Determine the [x, y] coordinate at the center of the cell enclosing the given text.  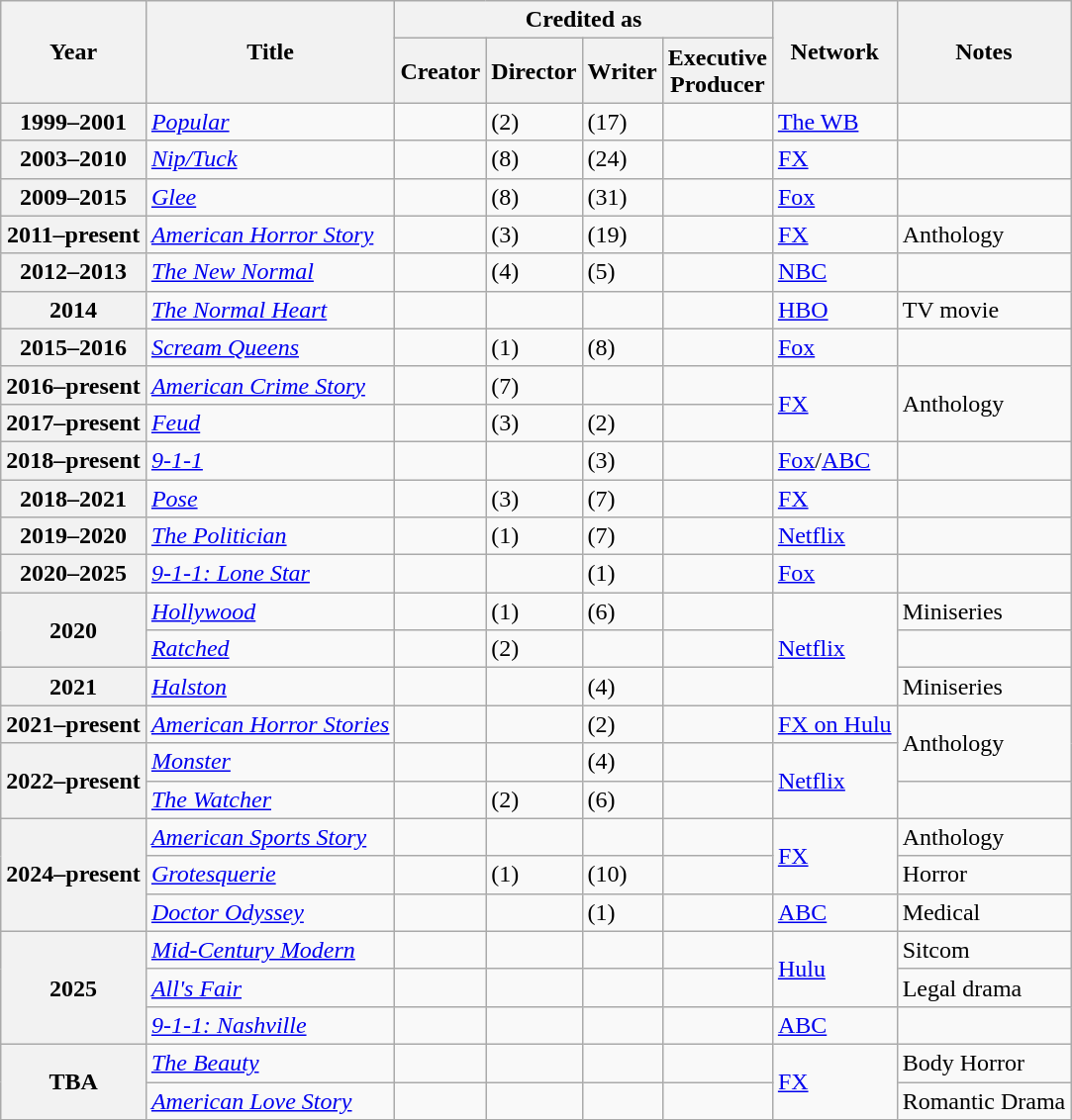
The WB [834, 122]
(5) [622, 272]
2024–present [73, 875]
(17) [622, 122]
Hollywood [270, 611]
The Politician [270, 536]
Network [834, 51]
American Horror Stories [270, 724]
NBC [834, 272]
2020–2025 [73, 574]
Popular [270, 122]
(10) [622, 875]
Credited as [584, 20]
Writer [622, 71]
2009–2015 [73, 197]
Monster [270, 762]
Sitcom [984, 950]
American Crime Story [270, 385]
2021–present [73, 724]
American Sports Story [270, 837]
Pose [270, 498]
Glee [270, 197]
American Love Story [270, 1101]
2003–2010 [73, 159]
9-1-1: Nashville [270, 1025]
Legal drama [984, 987]
Doctor Odyssey [270, 912]
All's Fair [270, 987]
Notes [984, 51]
2019–2020 [73, 536]
2017–present [73, 422]
Halston [270, 687]
HBO [834, 310]
(31) [622, 197]
2011–present [73, 234]
The Watcher [270, 799]
Title [270, 51]
9-1-1 [270, 460]
2018–present [73, 460]
2012–2013 [73, 272]
Feud [270, 422]
Fox/ABC [834, 460]
Body Horror [984, 1063]
Medical [984, 912]
Horror [984, 875]
Director [535, 71]
Mid-Century Modern [270, 950]
2014 [73, 310]
Romantic Drama [984, 1101]
Hulu [834, 969]
Nip/Tuck [270, 159]
2020 [73, 630]
ExecutiveProducer [717, 71]
The New Normal [270, 272]
TV movie [984, 310]
TBA [73, 1081]
2015–2016 [73, 347]
Year [73, 51]
The Beauty [270, 1063]
2021 [73, 687]
1999–2001 [73, 122]
9-1-1: Lone Star [270, 574]
Scream Queens [270, 347]
2016–present [73, 385]
American Horror Story [270, 234]
Grotesquerie [270, 875]
2025 [73, 987]
(24) [622, 159]
2022–present [73, 781]
Creator [440, 71]
(19) [622, 234]
2018–2021 [73, 498]
Ratched [270, 649]
The Normal Heart [270, 310]
FX on Hulu [834, 724]
